Return [x, y] of the center of cell containing provided text 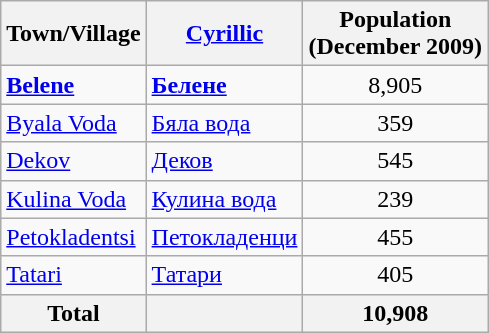
10,908 [396, 313]
Бяла вода [224, 123]
405 [396, 275]
8,905 [396, 85]
Petokladentsi [74, 237]
Петокладенци [224, 237]
359 [396, 123]
Population(December 2009) [396, 34]
545 [396, 161]
Деков [224, 161]
Tatari [74, 275]
Total [74, 313]
Town/Village [74, 34]
Dekov [74, 161]
Кулина вода [224, 199]
Byala Voda [74, 123]
Белене [224, 85]
239 [396, 199]
Kulina Voda [74, 199]
Cyrillic [224, 34]
Belene [74, 85]
Татари [224, 275]
455 [396, 237]
